Identify which cell holds the provided text, then report its (x, y) central coordinate. 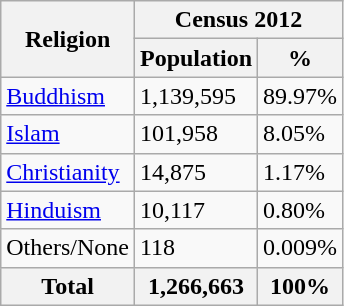
1.17% (300, 172)
Christianity (68, 172)
89.97% (300, 96)
0.009% (300, 248)
Population (196, 58)
101,958 (196, 134)
Census 2012 (238, 20)
1,139,595 (196, 96)
Hinduism (68, 210)
Buddhism (68, 96)
118 (196, 248)
Religion (68, 39)
1,266,663 (196, 286)
8.05% (300, 134)
Others/None (68, 248)
100% (300, 286)
% (300, 58)
14,875 (196, 172)
Islam (68, 134)
0.80% (300, 210)
Total (68, 286)
10,117 (196, 210)
